Extract the (X, Y) coordinate from the center of the cell holding the provided text.  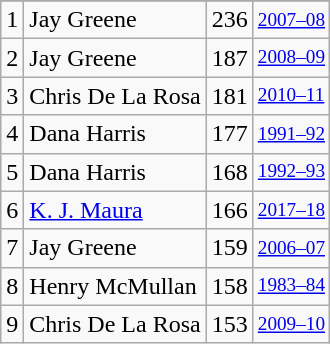
2017–18 (291, 210)
Henry McMullan (115, 286)
187 (230, 58)
159 (230, 248)
177 (230, 134)
1983–84 (291, 286)
2 (12, 58)
2008–09 (291, 58)
K. J. Maura (115, 210)
4 (12, 134)
6 (12, 210)
2006–07 (291, 248)
158 (230, 286)
5 (12, 172)
2010–11 (291, 96)
236 (230, 20)
1 (12, 20)
2009–10 (291, 324)
168 (230, 172)
153 (230, 324)
166 (230, 210)
8 (12, 286)
181 (230, 96)
9 (12, 324)
1992–93 (291, 172)
2007–08 (291, 20)
1991–92 (291, 134)
3 (12, 96)
7 (12, 248)
